Find where the given text appears and provide that cell's center as [x, y] coordinate. 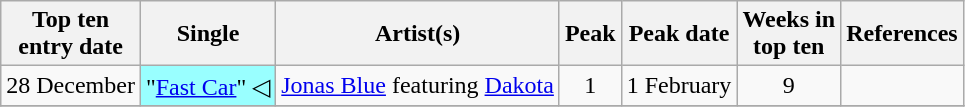
1 [590, 86]
Jonas Blue featuring Dakota [418, 86]
Peak date [679, 34]
Top tenentry date [71, 34]
"Fast Car" ◁ [208, 86]
Single [208, 34]
Weeks intop ten [789, 34]
28 December [71, 86]
Peak [590, 34]
References [902, 34]
Artist(s) [418, 34]
9 [789, 86]
1 February [679, 86]
